Extract the (x, y) coordinate from the center of the cell holding the provided text.  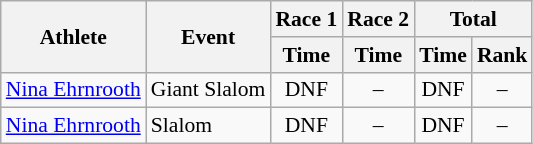
Giant Slalom (208, 90)
Total (473, 19)
Race 1 (306, 19)
Athlete (74, 36)
Event (208, 36)
Rank (502, 55)
Slalom (208, 126)
Race 2 (378, 19)
